Locate the cell with the specified text and output its (X, Y) center coordinate. 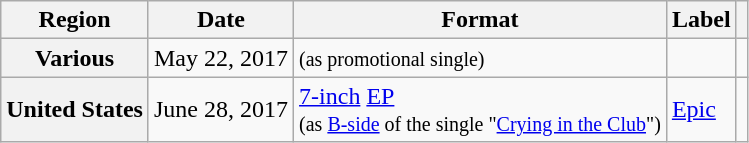
June 28, 2017 (220, 110)
Region (75, 20)
Format (480, 20)
Epic (701, 110)
Label (701, 20)
May 22, 2017 (220, 58)
Various (75, 58)
7-inch EP(as B-side of the single "Crying in the Club") (480, 110)
Date (220, 20)
United States (75, 110)
(as promotional single) (480, 58)
